Capture the cell that displays the provided text and extract its (x, y) central coordinate. 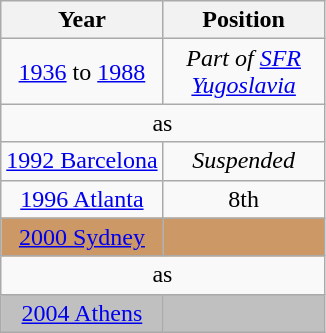
2004 Athens (82, 313)
Part of SFR Yugoslavia (244, 72)
1992 Barcelona (82, 161)
2000 Sydney (82, 237)
8th (244, 199)
1996 Atlanta (82, 199)
1936 to 1988 (82, 72)
Position (244, 20)
Suspended (244, 161)
Year (82, 20)
